Locate the cell with the specified text and output its (x, y) center coordinate. 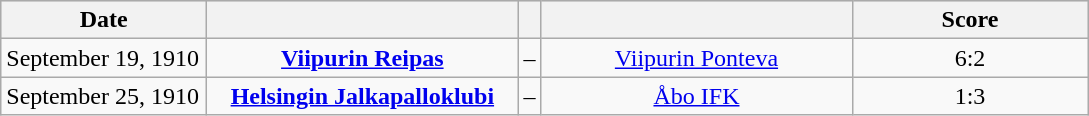
1:3 (970, 96)
Score (970, 20)
September 25, 1910 (104, 96)
Åbo IFK (696, 96)
Viipurin Ponteva (696, 58)
6:2 (970, 58)
Viipurin Reipas (362, 58)
Helsingin Jalkapalloklubi (362, 96)
September 19, 1910 (104, 58)
Date (104, 20)
